Search for the cell housing the specified text and yield its (X, Y) center coordinate. 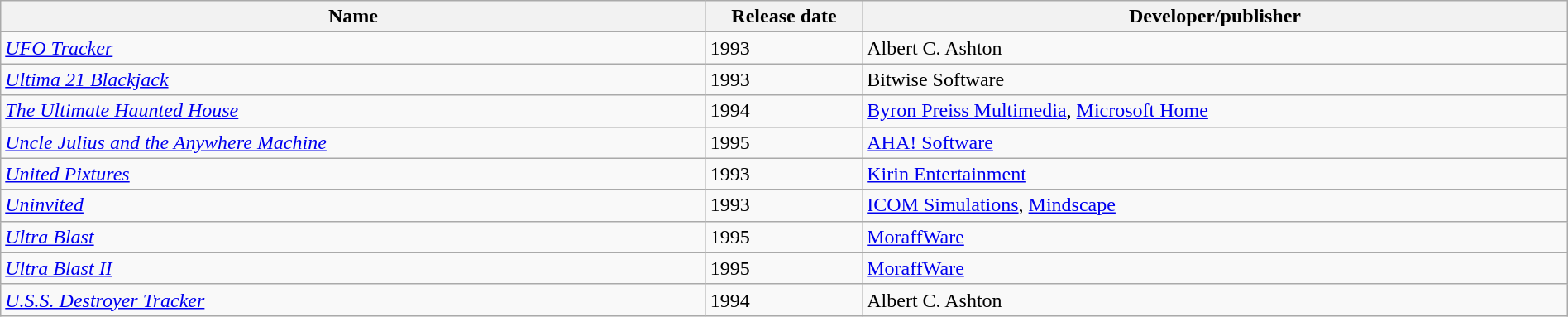
Bitwise Software (1216, 79)
Developer/publisher (1216, 17)
United Pixtures (354, 174)
Ultima 21 Blackjack (354, 79)
Ultra Blast (354, 237)
Byron Preiss Multimedia, Microsoft Home (1216, 111)
Name (354, 17)
U.S.S. Destroyer Tracker (354, 300)
Ultra Blast II (354, 268)
Release date (784, 17)
Kirin Entertainment (1216, 174)
AHA! Software (1216, 142)
Uncle Julius and the Anywhere Machine (354, 142)
Uninvited (354, 205)
ICOM Simulations, Mindscape (1216, 205)
UFO Tracker (354, 48)
The Ultimate Haunted House (354, 111)
